Find where the given text appears and provide that cell's center as [X, Y] coordinate. 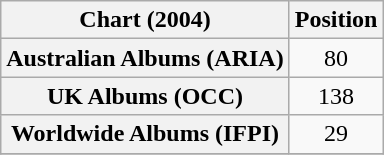
Australian Albums (ARIA) [145, 58]
29 [336, 134]
Worldwide Albums (IFPI) [145, 134]
138 [336, 96]
Chart (2004) [145, 20]
UK Albums (OCC) [145, 96]
Position [336, 20]
80 [336, 58]
